Determine the [X, Y] coordinate at the center of the cell enclosing the given text.  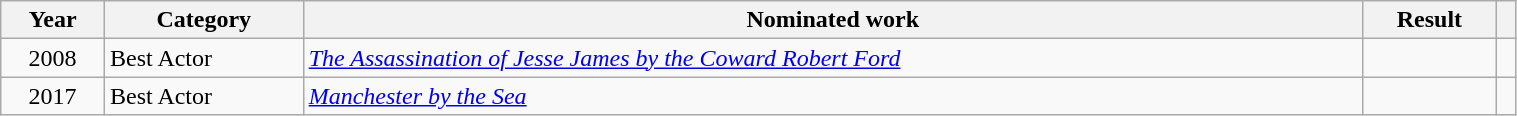
Nominated work [832, 20]
Category [204, 20]
2008 [53, 58]
Result [1429, 20]
The Assassination of Jesse James by the Coward Robert Ford [832, 58]
Manchester by the Sea [832, 96]
2017 [53, 96]
Year [53, 20]
